Scan for the cell matching the given text and deliver its [x, y] coordinate at center. 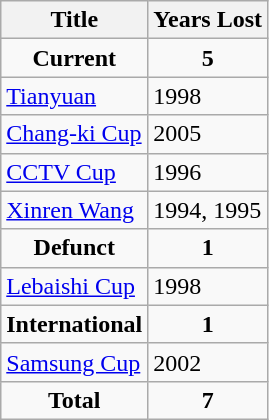
Defunct [74, 248]
7 [208, 400]
Total [74, 400]
Samsung Cup [74, 362]
2005 [208, 134]
5 [208, 58]
Tianyuan [74, 96]
Years Lost [208, 20]
2002 [208, 362]
1996 [208, 172]
Title [74, 20]
CCTV Cup [74, 172]
International [74, 324]
Chang-ki Cup [74, 134]
Current [74, 58]
Xinren Wang [74, 210]
Lebaishi Cup [74, 286]
1994, 1995 [208, 210]
